Return (x, y) of the center of cell containing provided text 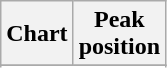
Chart (37, 34)
Peakposition (119, 34)
